Provide the [x, y] coordinate of the cell's center where the given text is located.  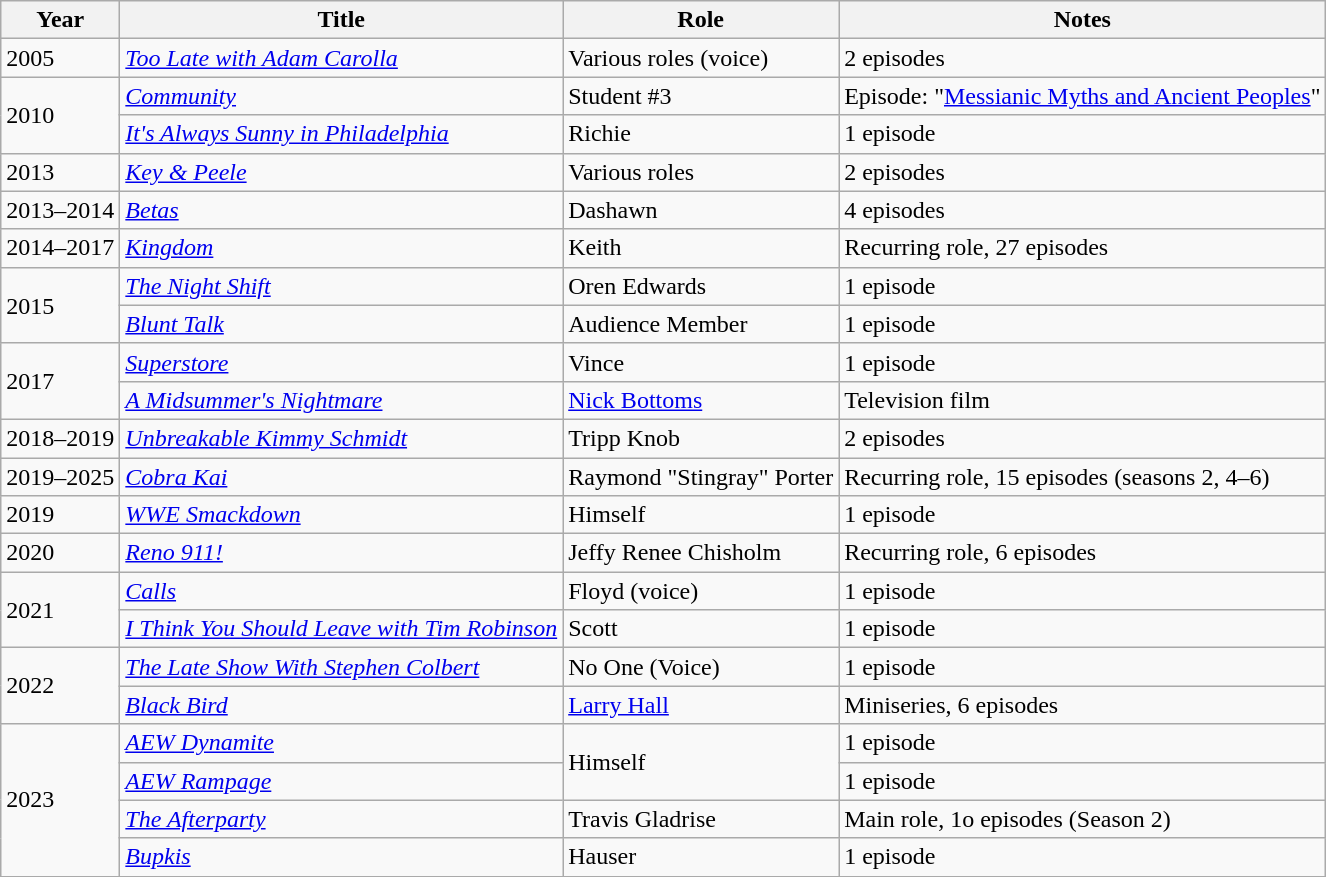
Audience Member [701, 324]
Key & Peele [342, 172]
Floyd (voice) [701, 591]
Betas [342, 210]
Community [342, 96]
Hauser [701, 857]
Richie [701, 134]
Miniseries, 6 episodes [1082, 705]
Main role, 1o episodes (Season 2) [1082, 819]
Jeffy Renee Chisholm [701, 553]
Role [701, 20]
Raymond "Stingray" Porter [701, 477]
Episode: "Messianic Myths and Ancient Peoples" [1082, 96]
It's Always Sunny in Philadelphia [342, 134]
Year [60, 20]
Bupkis [342, 857]
2021 [60, 610]
2005 [60, 58]
Too Late with Adam Carolla [342, 58]
I Think You Should Leave with Tim Robinson [342, 629]
Oren Edwards [701, 286]
Reno 911! [342, 553]
2015 [60, 305]
Superstore [342, 362]
2013–2014 [60, 210]
AEW Rampage [342, 781]
Title [342, 20]
The Late Show With Stephen Colbert [342, 667]
2023 [60, 800]
Student #3 [701, 96]
No One (Voice) [701, 667]
Black Bird [342, 705]
Scott [701, 629]
2010 [60, 115]
2013 [60, 172]
Blunt Talk [342, 324]
Television film [1082, 400]
WWE Smackdown [342, 515]
Larry Hall [701, 705]
2017 [60, 381]
2014–2017 [60, 248]
2018–2019 [60, 438]
Unbreakable Kimmy Schmidt [342, 438]
2022 [60, 686]
Various roles (voice) [701, 58]
Calls [342, 591]
Notes [1082, 20]
The Afterparty [342, 819]
Kingdom [342, 248]
Tripp Knob [701, 438]
Recurring role, 15 episodes (seasons 2, 4–6) [1082, 477]
AEW Dynamite [342, 743]
2020 [60, 553]
Keith [701, 248]
Cobra Kai [342, 477]
Recurring role, 27 episodes [1082, 248]
2019–2025 [60, 477]
Nick Bottoms [701, 400]
Vince [701, 362]
4 episodes [1082, 210]
Travis Gladrise [701, 819]
The Night Shift [342, 286]
Dashawn [701, 210]
Recurring role, 6 episodes [1082, 553]
Various roles [701, 172]
2019 [60, 515]
A Midsummer's Nightmare [342, 400]
